Identify which cell holds the provided text, then report its (x, y) central coordinate. 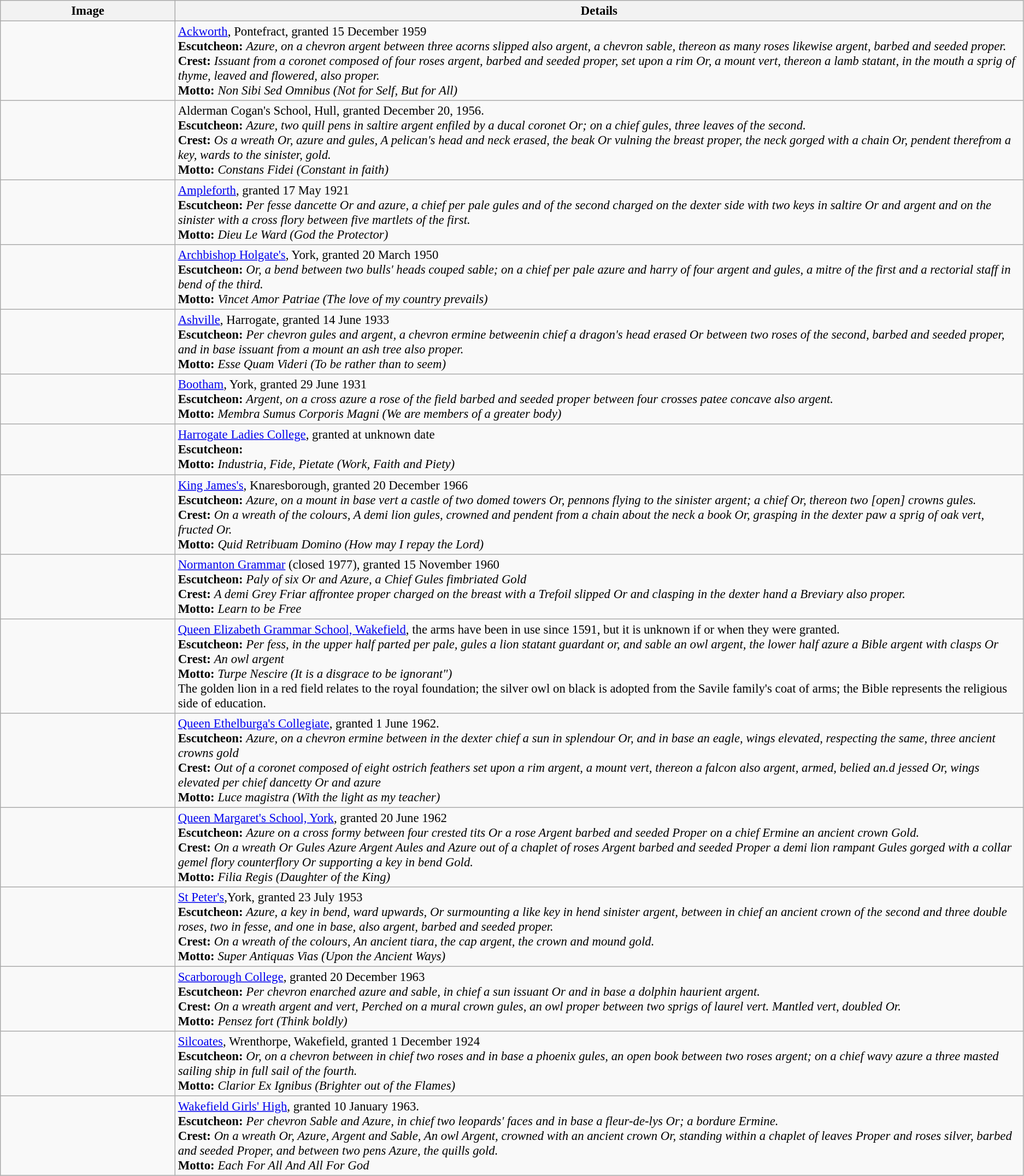
Harrogate Ladies College, granted at unknown dateEscutcheon: Motto: Industria, Fide, Pietate (Work, Faith and Piety) (599, 450)
Details (599, 11)
Image (88, 11)
